Search for the cell housing the specified text and yield its [x, y] center coordinate. 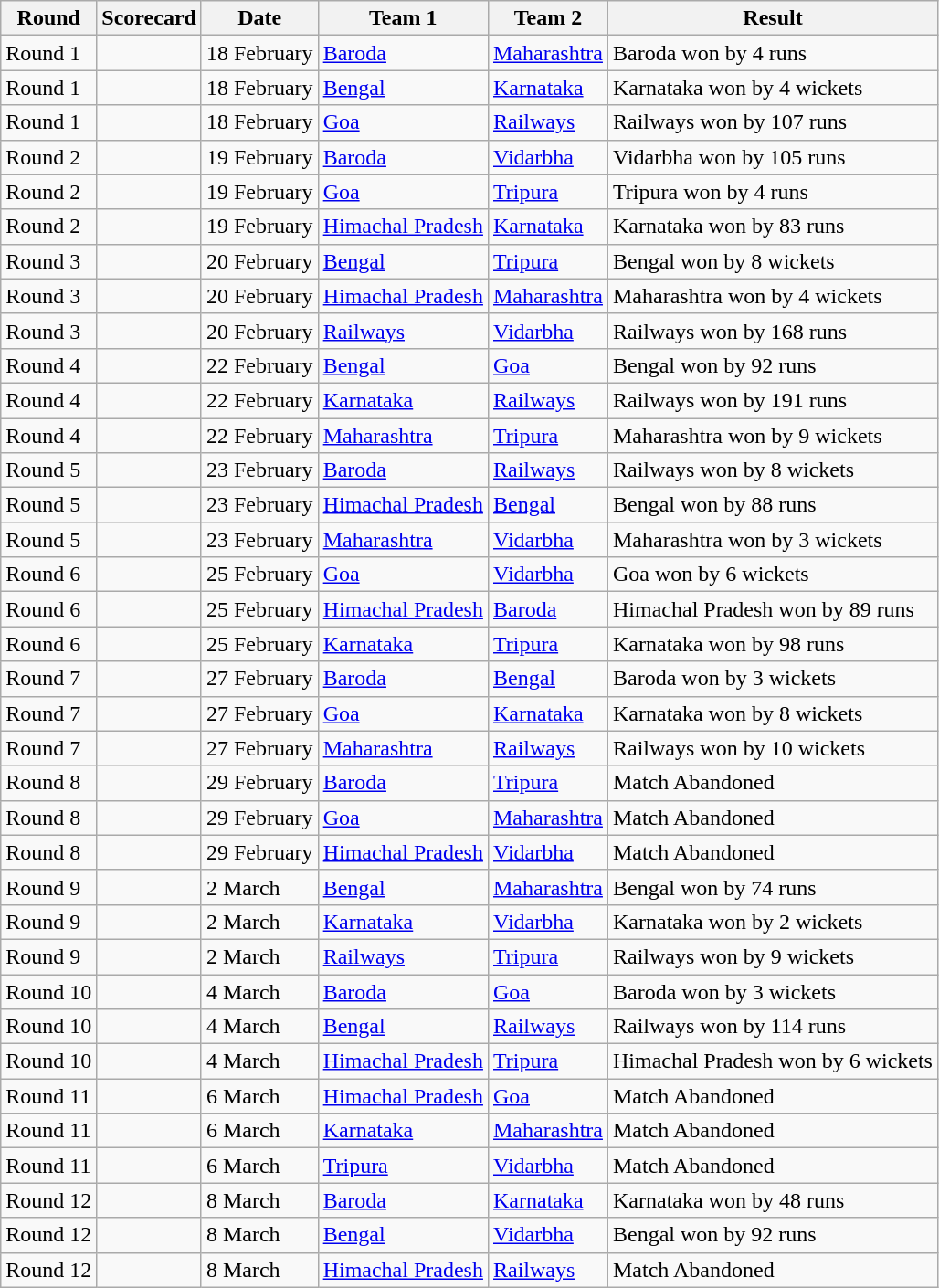
Vidarbha won by 105 runs [773, 157]
Maharashtra won by 3 wickets [773, 540]
Railways won by 107 runs [773, 122]
Karnataka won by 4 wickets [773, 88]
Railways won by 8 wickets [773, 470]
Bengal won by 88 runs [773, 505]
Himachal Pradesh won by 6 wickets [773, 1061]
Maharashtra won by 9 wickets [773, 436]
Baroda won by 4 runs [773, 53]
Result [773, 18]
Railways won by 9 wickets [773, 956]
Tripura won by 4 runs [773, 192]
Himachal Pradesh won by 89 runs [773, 609]
Karnataka won by 48 runs [773, 1200]
Karnataka won by 98 runs [773, 644]
Round [49, 18]
Railways won by 10 wickets [773, 748]
Railways won by 114 runs [773, 1027]
Bengal won by 74 runs [773, 887]
Team 2 [548, 18]
Karnataka won by 83 runs [773, 227]
Railways won by 168 runs [773, 331]
Maharashtra won by 4 wickets [773, 296]
Date [259, 18]
Goa won by 6 wickets [773, 575]
Karnataka won by 2 wickets [773, 922]
Bengal won by 8 wickets [773, 261]
Karnataka won by 8 wickets [773, 713]
Team 1 [403, 18]
Scorecard [150, 18]
Railways won by 191 runs [773, 400]
